Identify which cell holds the provided text, then report its [X, Y] central coordinate. 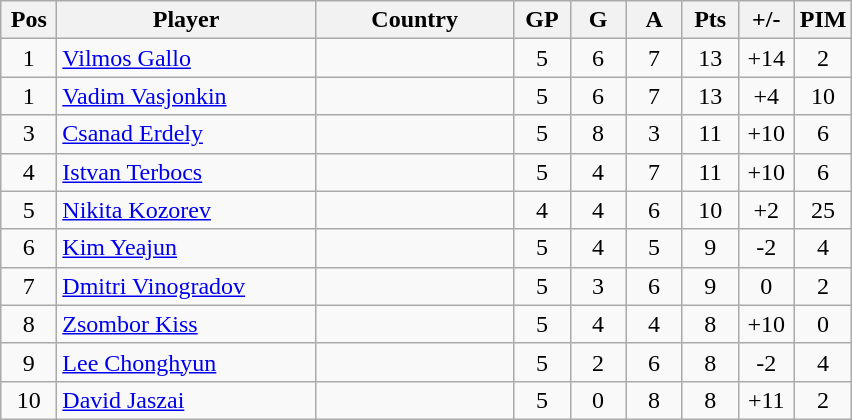
+14 [766, 58]
David Jaszai [186, 400]
+/- [766, 20]
Nikita Kozorev [186, 210]
Player [186, 20]
Vilmos Gallo [186, 58]
G [598, 20]
Kim Yeajun [186, 248]
Csanad Erdely [186, 134]
+2 [766, 210]
+4 [766, 96]
Vadim Vasjonkin [186, 96]
Dmitri Vinogradov [186, 286]
PIM [823, 20]
Pos [29, 20]
Istvan Terbocs [186, 172]
25 [823, 210]
+11 [766, 400]
Pts [710, 20]
A [654, 20]
Country [414, 20]
GP [542, 20]
Lee Chonghyun [186, 362]
Zsombor Kiss [186, 324]
